Provide the [X, Y] coordinate of the cell's center where the given text is located.  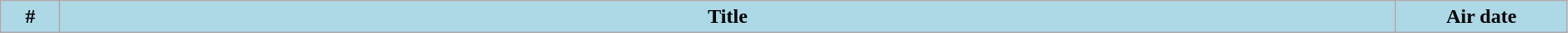
Air date [1481, 17]
# [30, 17]
Title [728, 17]
